Return (x, y) of the center of cell containing provided text 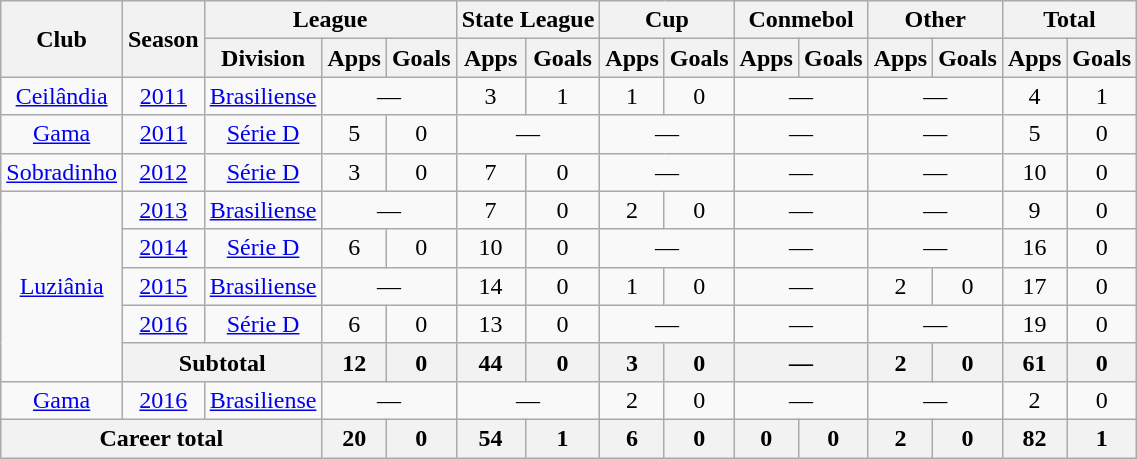
Club (62, 39)
44 (490, 362)
12 (354, 362)
2013 (163, 210)
2015 (163, 286)
82 (1034, 438)
2012 (163, 172)
League (330, 20)
Season (163, 39)
Ceilândia (62, 96)
14 (490, 286)
13 (490, 324)
Conmebol (801, 20)
9 (1034, 210)
2014 (163, 248)
54 (490, 438)
16 (1034, 248)
Cup (667, 20)
19 (1034, 324)
Other (935, 20)
17 (1034, 286)
Career total (162, 438)
State League (528, 20)
Total (1069, 20)
Division (263, 58)
61 (1034, 362)
4 (1034, 96)
Subtotal (222, 362)
Sobradinho (62, 172)
Luziânia (62, 286)
20 (354, 438)
